Return [X, Y] of the center of cell containing provided text 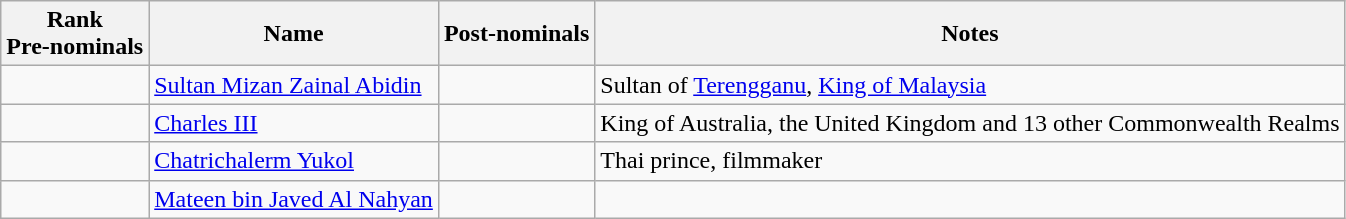
Mateen bin Javed Al Nahyan [294, 199]
Name [294, 34]
Charles III [294, 123]
RankPre-nominals [75, 34]
King of Australia, the United Kingdom and 13 other Commonwealth Realms [970, 123]
Post-nominals [516, 34]
Thai prince, filmmaker [970, 161]
Sultan Mizan Zainal Abidin [294, 85]
Notes [970, 34]
Chatrichalerm Yukol [294, 161]
Sultan of Terengganu, King of Malaysia [970, 85]
